Return [X, Y] of the center of cell containing provided text 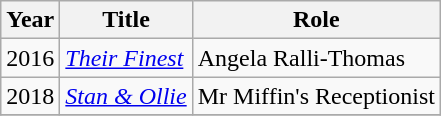
2018 [30, 96]
Angela Ralli-Thomas [316, 58]
Mr Miffin's Receptionist [316, 96]
Stan & Ollie [126, 96]
Role [316, 20]
Title [126, 20]
2016 [30, 58]
Their Finest [126, 58]
Year [30, 20]
